Find where the given text appears and provide that cell's center as [x, y] coordinate. 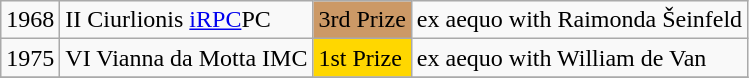
1st Prize [362, 58]
3rd Prize [362, 20]
VI Vianna da Motta IMC [186, 58]
ex aequo with Raimonda Šeinfeld [579, 20]
1968 [30, 20]
1975 [30, 58]
II Ciurlionis iRPCPC [186, 20]
ex aequo with William de Van [579, 58]
